Find where the given text appears and provide that cell's center as (X, Y) coordinate. 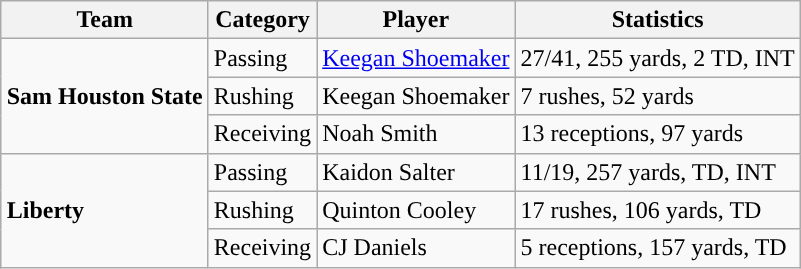
Team (104, 20)
Quinton Cooley (416, 210)
Sam Houston State (104, 96)
13 receptions, 97 yards (658, 134)
11/19, 257 yards, TD, INT (658, 172)
Liberty (104, 210)
Noah Smith (416, 134)
Statistics (658, 20)
Category (262, 20)
CJ Daniels (416, 248)
Kaidon Salter (416, 172)
27/41, 255 yards, 2 TD, INT (658, 58)
5 receptions, 157 yards, TD (658, 248)
Player (416, 20)
17 rushes, 106 yards, TD (658, 210)
7 rushes, 52 yards (658, 96)
